Identify which cell holds the provided text, then report its [x, y] central coordinate. 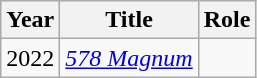
Role [227, 20]
2022 [30, 58]
Title [129, 20]
578 Magnum [129, 58]
Year [30, 20]
